Return [x, y] of the center of cell containing provided text 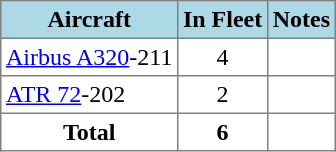
4 [223, 57]
2 [223, 95]
Airbus A320-211 [90, 57]
In Fleet [223, 20]
ATR 72-202 [90, 95]
Notes [301, 20]
Aircraft [90, 20]
Total [90, 132]
6 [223, 132]
